Identify which cell holds the provided text, then report its (X, Y) central coordinate. 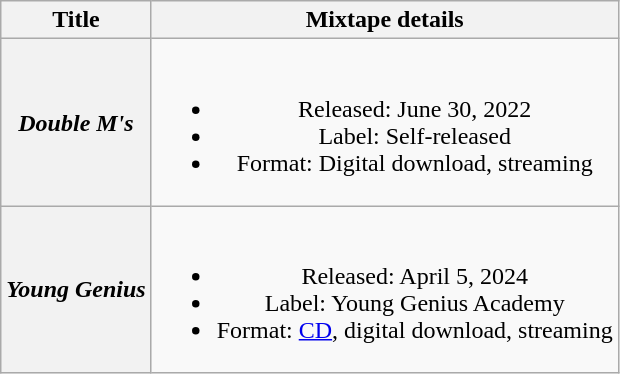
Double M's (76, 122)
Released: June 30, 2022Label: Self-releasedFormat: Digital download, streaming (384, 122)
Young Genius (76, 290)
Title (76, 20)
Released: April 5, 2024Label: Young Genius AcademyFormat: CD, digital download, streaming (384, 290)
Mixtape details (384, 20)
